Detect which cell encompasses the target text, then output its (X, Y) center coordinate. 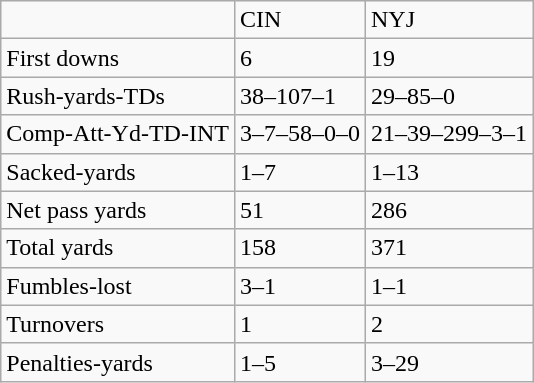
Sacked-yards (118, 172)
2 (450, 324)
Fumbles-lost (118, 286)
3–29 (450, 362)
286 (450, 210)
1–1 (450, 286)
Turnovers (118, 324)
3–1 (300, 286)
21–39–299–3–1 (450, 134)
Comp-Att-Yd-TD-INT (118, 134)
29–85–0 (450, 96)
Total yards (118, 248)
Net pass yards (118, 210)
1–13 (450, 172)
158 (300, 248)
3–7–58–0–0 (300, 134)
NYJ (450, 20)
1 (300, 324)
6 (300, 58)
371 (450, 248)
19 (450, 58)
1–5 (300, 362)
51 (300, 210)
Penalties-yards (118, 362)
First downs (118, 58)
1–7 (300, 172)
38–107–1 (300, 96)
Rush-yards-TDs (118, 96)
CIN (300, 20)
